Find where the given text appears and provide that cell's center as [x, y] coordinate. 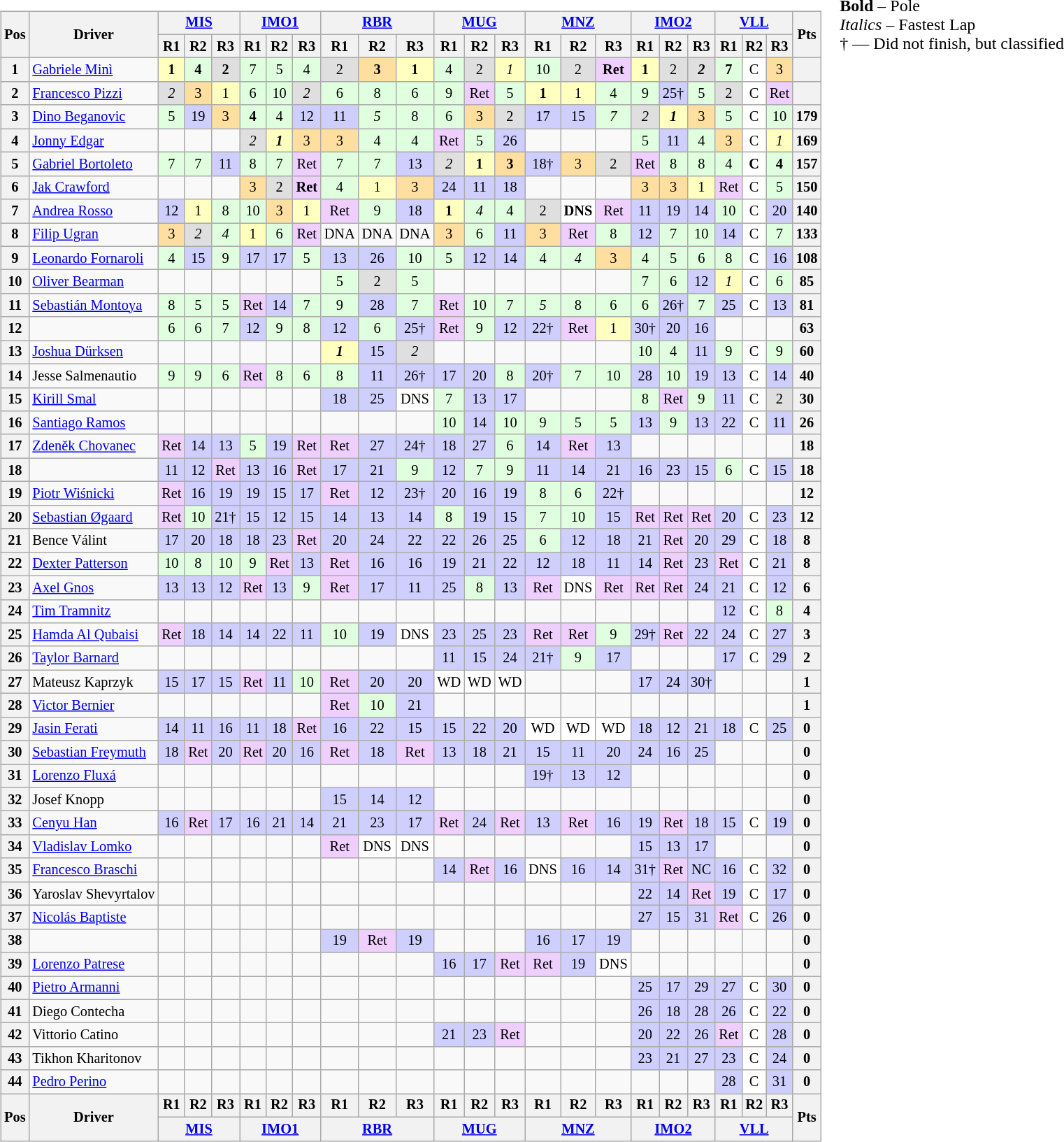
Pietro Armanni [94, 988]
Lorenzo Fluxá [94, 776]
Jesse Salmenautio [94, 376]
Axel Gnos [94, 587]
39 [15, 964]
Sebastian Freymuth [94, 752]
63 [807, 329]
19† [542, 776]
Diego Contecha [94, 1011]
Jasin Ferati [94, 729]
Andrea Rosso [94, 211]
108 [807, 258]
Sebastian Øgaard [94, 517]
Bence Válint [94, 541]
Jonny Edgar [94, 141]
Vladislav Lomko [94, 847]
NC [701, 870]
Kirill Smal [94, 399]
140 [807, 211]
29† [645, 635]
Piotr Wiśnicki [94, 494]
44 [15, 1082]
23† [415, 494]
Francesco Pizzi [94, 94]
Santiago Ramos [94, 423]
Francesco Braschi [94, 870]
Dino Beganovic [94, 117]
60 [807, 352]
133 [807, 235]
Taylor Barnard [94, 658]
43 [15, 1059]
Lorenzo Patrese [94, 964]
Jak Crawford [94, 187]
Victor Bernier [94, 706]
Filip Ugran [94, 235]
Pedro Perino [94, 1082]
37 [15, 918]
31† [645, 870]
Tim Tramnitz [94, 611]
81 [807, 306]
20† [542, 376]
18† [542, 164]
Sebastián Montoya [94, 306]
24† [415, 446]
Hamda Al Qubaisi [94, 635]
Vittorio Catino [94, 1035]
Yaroslav Shevyrtalov [94, 894]
Gabriel Bortoleto [94, 164]
Tikhon Kharitonov [94, 1059]
34 [15, 847]
157 [807, 164]
33 [15, 823]
150 [807, 187]
Josef Knopp [94, 799]
38 [15, 941]
42 [15, 1035]
179 [807, 117]
Nicolás Baptiste [94, 918]
35 [15, 870]
Cenyu Han [94, 823]
85 [807, 282]
Mateusz Kaprzyk [94, 682]
Gabriele Minì [94, 70]
Dexter Patterson [94, 564]
Leonardo Fornaroli [94, 258]
Zdeněk Chovanec [94, 446]
Oliver Bearman [94, 282]
169 [807, 141]
36 [15, 894]
41 [15, 1011]
Joshua Dürksen [94, 352]
